Find where the given text appears and provide that cell's center as [X, Y] coordinate. 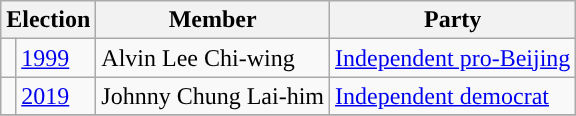
Johnny Chung Lai-him [213, 96]
1999 [56, 58]
Independent pro-Beijing [453, 58]
Alvin Lee Chi-wing [213, 58]
2019 [56, 96]
Member [213, 20]
Party [453, 20]
Election [48, 20]
Independent democrat [453, 96]
